Extract the (X, Y) coordinate from the center of the cell holding the provided text.  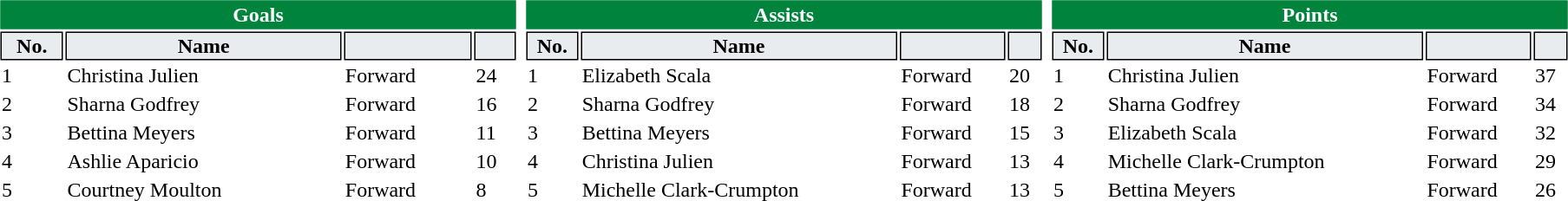
Points (1309, 14)
34 (1552, 105)
29 (1552, 162)
24 (495, 75)
20 (1026, 75)
32 (1552, 133)
37 (1552, 75)
16 (495, 105)
11 (495, 133)
15 (1026, 133)
Goals (258, 14)
Assists (784, 14)
18 (1026, 105)
Michelle Clark-Crumpton (1265, 162)
13 (1026, 162)
10 (495, 162)
Ashlie Aparicio (203, 162)
